Find where the given text appears and provide that cell's center as [x, y] coordinate. 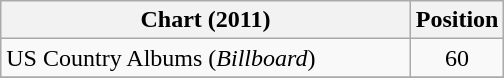
Chart (2011) [206, 20]
60 [457, 58]
US Country Albums (Billboard) [206, 58]
Position [457, 20]
